From the cell containing the given text, extract its center point as [x, y] coordinate. 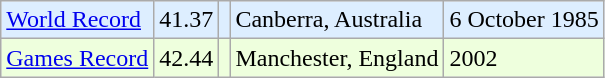
42.44 [186, 58]
World Record [78, 20]
6 October 1985 [524, 20]
Manchester, England [337, 58]
Canberra, Australia [337, 20]
2002 [524, 58]
Games Record [78, 58]
41.37 [186, 20]
